Detect which cell encompasses the target text, then output its [X, Y] center coordinate. 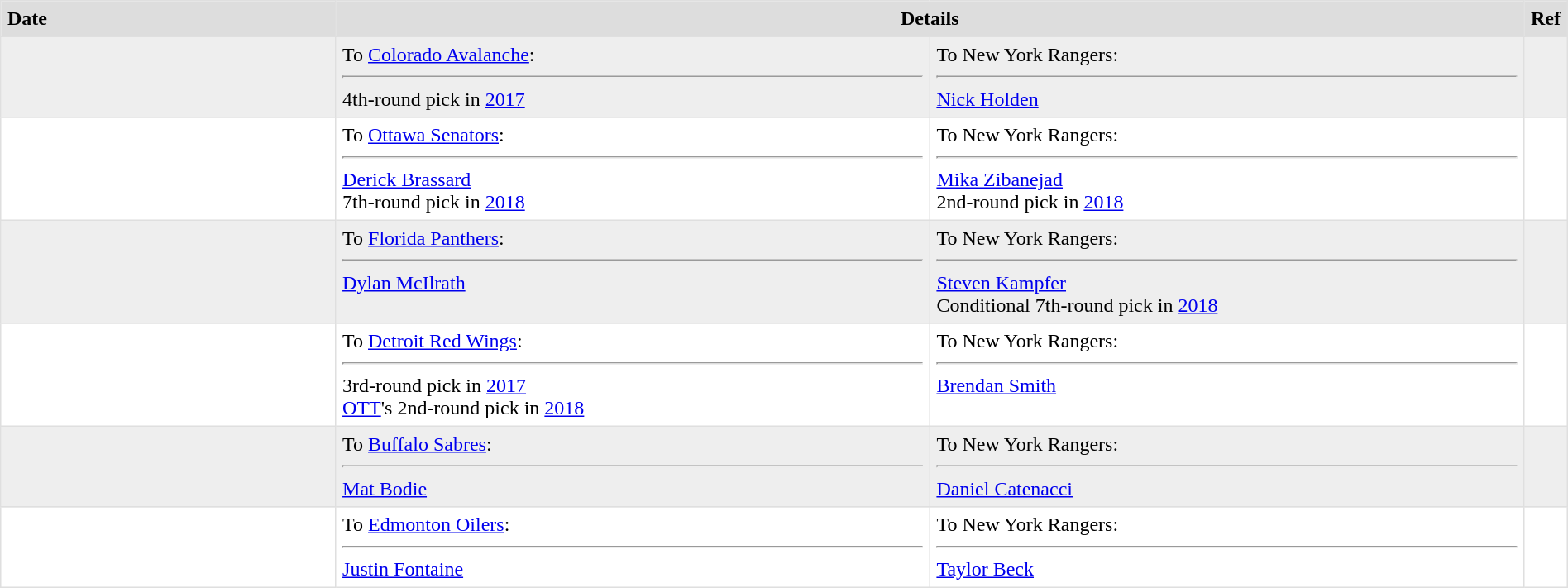
To New York Rangers:Mika Zibanejad2nd-round pick in 2018 [1227, 169]
To New York Rangers:Steven KampferConditional 7th-round pick in 2018 [1227, 271]
To Florida Panthers:Dylan McIlrath [633, 271]
To New York Rangers:Brendan Smith [1227, 375]
Date [169, 19]
To Colorado Avalanche:4th-round pick in 2017 [633, 77]
Details [930, 19]
Ref [1546, 19]
To Edmonton Oilers:Justin Fontaine [633, 547]
To Detroit Red Wings:3rd-round pick in 2017OTT's 2nd-round pick in 2018 [633, 375]
To New York Rangers:Nick Holden [1227, 77]
To New York Rangers:Daniel Catenacci [1227, 466]
To Ottawa Senators:Derick Brassard7th-round pick in 2018 [633, 169]
To Buffalo Sabres:Mat Bodie [633, 466]
To New York Rangers:Taylor Beck [1227, 547]
